Search for the cell housing the specified text and yield its (X, Y) center coordinate. 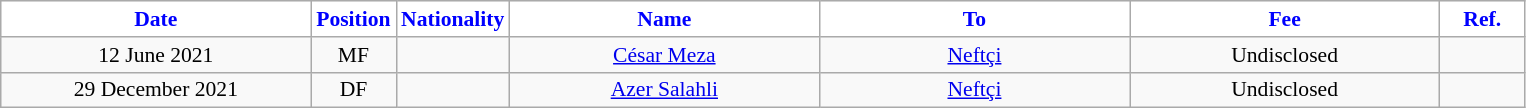
To (974, 19)
Azer Salahli (664, 90)
Fee (1285, 19)
Nationality (452, 19)
Position (354, 19)
29 December 2021 (156, 90)
Ref. (1482, 19)
12 June 2021 (156, 55)
César Meza (664, 55)
DF (354, 90)
MF (354, 55)
Name (664, 19)
Date (156, 19)
